Output the (x, y) coordinate of the center of the cell containing the given text.  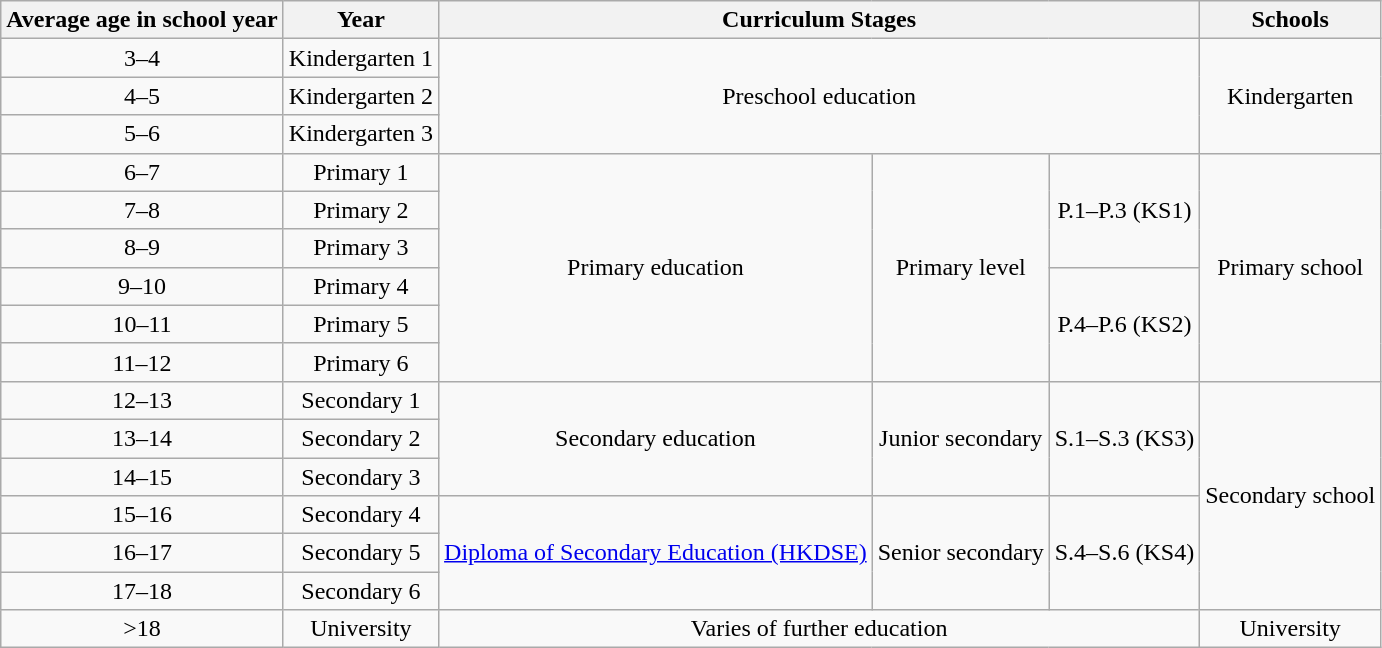
Secondary 4 (360, 515)
Secondary 1 (360, 400)
Kindergarten (1290, 96)
Preschool education (820, 96)
4–5 (142, 96)
Primary 5 (360, 324)
10–11 (142, 324)
Primary education (656, 267)
Primary 3 (360, 248)
Senior secondary (960, 553)
16–17 (142, 553)
5–6 (142, 134)
P.4–P.6 (KS2) (1124, 324)
6–7 (142, 172)
Primary 1 (360, 172)
Varies of further education (820, 629)
15–16 (142, 515)
Kindergarten 3 (360, 134)
Kindergarten 1 (360, 58)
Primary school (1290, 267)
Kindergarten 2 (360, 96)
Secondary 5 (360, 553)
Primary level (960, 267)
13–14 (142, 438)
14–15 (142, 477)
7–8 (142, 210)
Primary 6 (360, 362)
Primary 2 (360, 210)
S.4–S.6 (KS4) (1124, 553)
Secondary education (656, 438)
Schools (1290, 20)
3–4 (142, 58)
8–9 (142, 248)
S.1–S.3 (KS3) (1124, 438)
Secondary 2 (360, 438)
17–18 (142, 591)
Average age in school year (142, 20)
Secondary 3 (360, 477)
P.1–P.3 (KS1) (1124, 210)
Primary 4 (360, 286)
9–10 (142, 286)
Secondary 6 (360, 591)
>18 (142, 629)
12–13 (142, 400)
Curriculum Stages (820, 20)
Diploma of Secondary Education (HKDSE) (656, 553)
Junior secondary (960, 438)
Secondary school (1290, 495)
11–12 (142, 362)
Year (360, 20)
